Output the [x, y] coordinate of the center of the cell containing the given text.  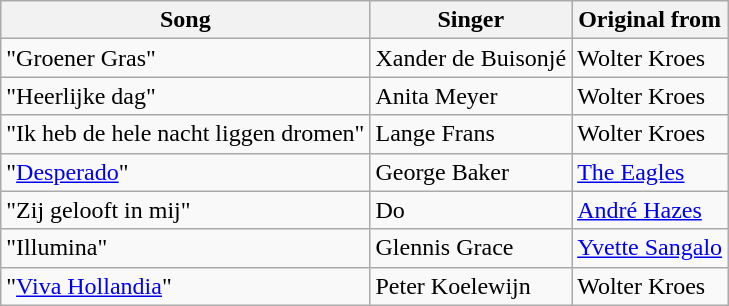
Lange Frans [471, 134]
"Zij gelooft in mij" [186, 210]
"Groener Gras" [186, 58]
Peter Koelewijn [471, 286]
Glennis Grace [471, 248]
"Desperado" [186, 172]
Yvette Sangalo [650, 248]
"Heerlijke dag" [186, 96]
"Viva Hollandia" [186, 286]
Song [186, 20]
Original from [650, 20]
Singer [471, 20]
Xander de Buisonjé [471, 58]
André Hazes [650, 210]
The Eagles [650, 172]
Anita Meyer [471, 96]
"Ik heb de hele nacht liggen dromen" [186, 134]
Do [471, 210]
George Baker [471, 172]
"Illumina" [186, 248]
